Scan for the cell matching the given text and deliver its [x, y] coordinate at center. 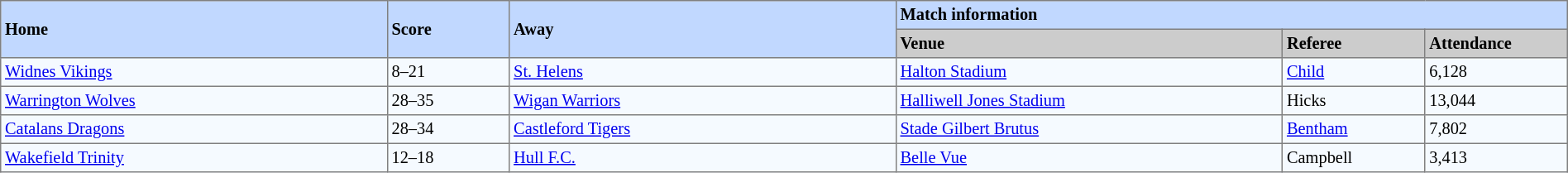
Halton Stadium [1088, 72]
Campbell [1354, 157]
28–34 [448, 129]
Away [703, 30]
7,802 [1496, 129]
28–35 [448, 100]
Home [194, 30]
Attendance [1496, 43]
Referee [1354, 43]
12–18 [448, 157]
Venue [1088, 43]
Castleford Tigers [703, 129]
8–21 [448, 72]
3,413 [1496, 157]
6,128 [1496, 72]
Hicks [1354, 100]
Match information [1231, 15]
Hull F.C. [703, 157]
Wakefield Trinity [194, 157]
Catalans Dragons [194, 129]
Bentham [1354, 129]
13,044 [1496, 100]
Widnes Vikings [194, 72]
Warrington Wolves [194, 100]
Wigan Warriors [703, 100]
Child [1354, 72]
Score [448, 30]
Belle Vue [1088, 157]
St. Helens [703, 72]
Halliwell Jones Stadium [1088, 100]
Stade Gilbert Brutus [1088, 129]
